Identify which cell holds the provided text, then report its [X, Y] central coordinate. 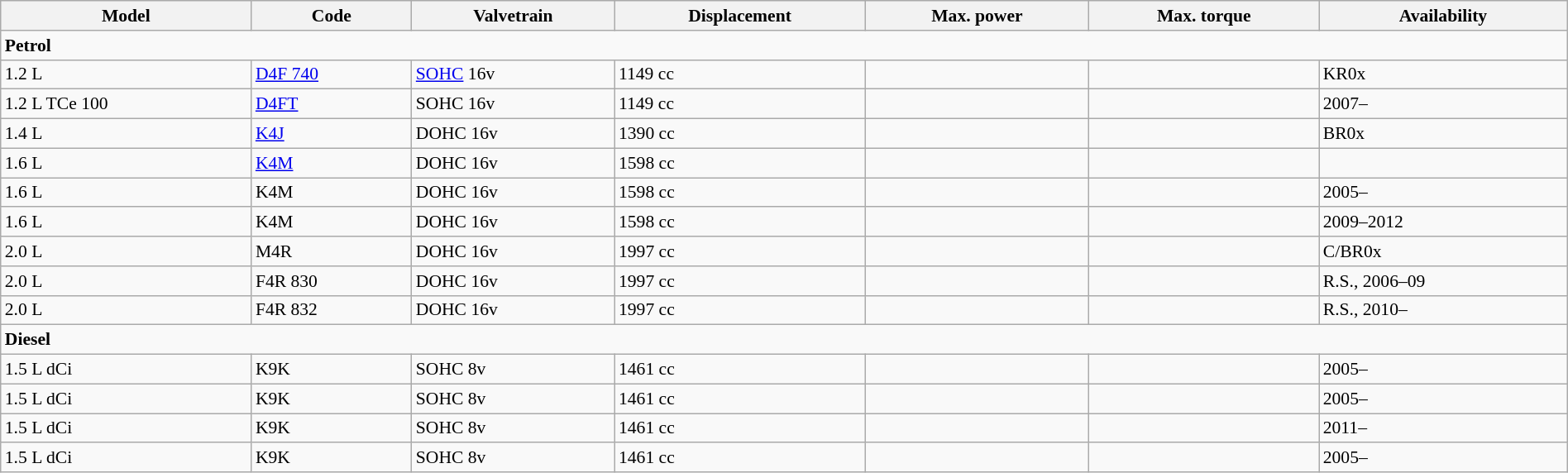
M4R [332, 251]
Valvetrain [513, 16]
R.S., 2010– [1444, 310]
Code [332, 16]
Max. power [978, 16]
D4FT [332, 104]
K4J [332, 134]
F4R 832 [332, 310]
Petrol [784, 45]
F4R 830 [332, 281]
D4F 740 [332, 74]
Diesel [784, 340]
1390 cc [739, 134]
Displacement [739, 16]
Max. torque [1204, 16]
BR0x [1444, 134]
1.2 L [126, 74]
KR0x [1444, 74]
1.2 L TCe 100 [126, 104]
Availability [1444, 16]
1.4 L [126, 134]
2011– [1444, 428]
2009–2012 [1444, 222]
Model [126, 16]
R.S., 2006–09 [1444, 281]
C/BR0x [1444, 251]
2007– [1444, 104]
